Scan for the cell matching the given text and deliver its (x, y) coordinate at center. 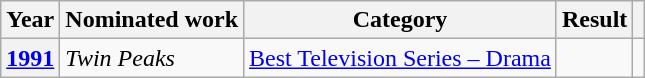
Nominated work (152, 20)
Category (400, 20)
Best Television Series – Drama (400, 58)
Result (594, 20)
Twin Peaks (152, 58)
Year (30, 20)
1991 (30, 58)
